Detect which cell encompasses the target text, then output its [x, y] center coordinate. 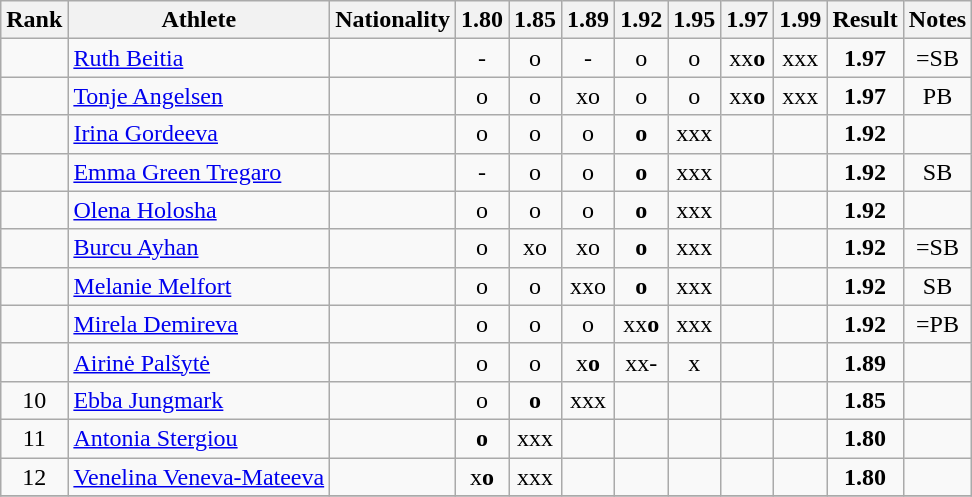
Olena Holosha [199, 210]
Emma Green Tregaro [199, 172]
Ebba Jungmark [199, 400]
Result [865, 20]
10 [34, 400]
Rank [34, 20]
x [694, 362]
Ruth Beitia [199, 58]
Burcu Ayhan [199, 248]
Irina Gordeeva [199, 134]
1.95 [694, 20]
11 [34, 438]
=PB [937, 324]
Mirela Demireva [199, 324]
Nationality [393, 20]
PB [937, 96]
12 [34, 477]
Venelina Veneva-Mateeva [199, 477]
Athlete [199, 20]
Melanie Melfort [199, 286]
Antonia Stergiou [199, 438]
Tonje Angelsen [199, 96]
Notes [937, 20]
Airinė Palšytė [199, 362]
xx- [642, 362]
1.99 [800, 20]
